Pinpoint the cell where the given text exists, returning its [x, y] midpoint coordinate. 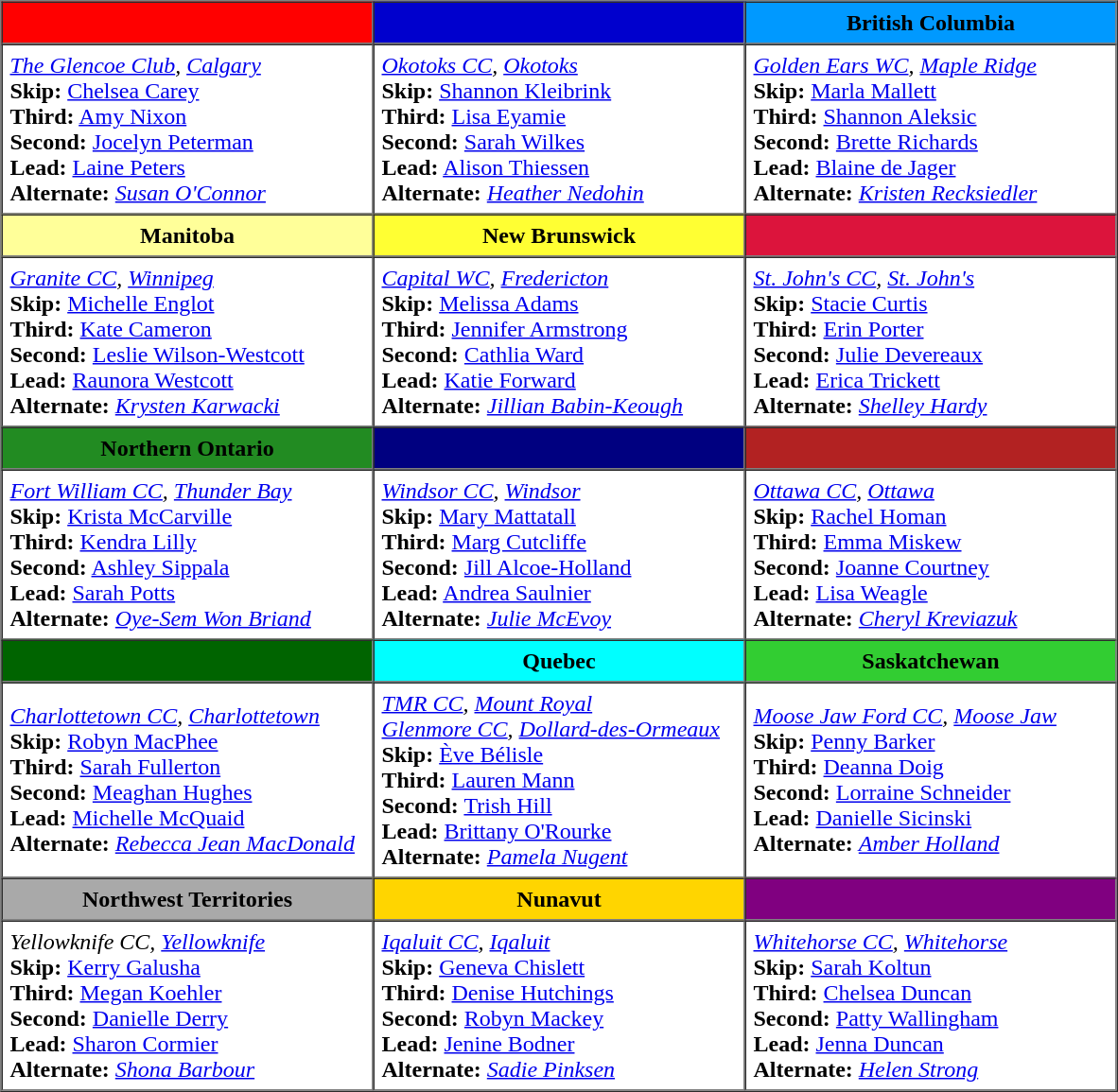
Windsor CC, WindsorSkip: Mary Mattatall Third: Marg Cutcliffe Second: Jill Alcoe-Holland Lead: Andrea Saulnier Alternate: Julie McEvoy [558, 554]
Capital WC, FrederictonSkip: Melissa Adams Third: Jennifer Armstrong Second: Cathlia Ward Lead: Katie Forward Alternate: Jillian Babin-Keough [558, 342]
Quebec [558, 660]
Whitehorse CC, WhitehorseSkip: Sarah Koltun Third: Chelsea Duncan Second: Patty Wallingham Lead: Jenna Duncan Alternate: Helen Strong [931, 1006]
St. John's CC, St. John'sSkip: Stacie Curtis Third: Erin Porter Second: Julie Devereaux Lead: Erica Trickett Alternate: Shelley Hardy [931, 342]
Ottawa CC, OttawaSkip: Rachel Homan Third: Emma Miskew Second: Joanne Courtney Lead: Lisa Weagle Alternate: Cheryl Kreviazuk [931, 554]
Fort William CC, Thunder BaySkip: Krista McCarville Third: Kendra Lilly Second: Ashley Sippala Lead: Sarah Potts Alternate: Oye-Sem Won Briand [187, 554]
Manitoba [187, 234]
Granite CC, WinnipegSkip: Michelle Englot Third: Kate Cameron Second: Leslie Wilson-Westcott Lead: Raunora Westcott Alternate: Krysten Karwacki [187, 342]
British Columbia [931, 23]
Saskatchewan [931, 660]
Northern Ontario [187, 448]
Iqaluit CC, IqaluitSkip: Geneva Chislett Third: Denise Hutchings Second: Robyn Mackey Lead: Jenine Bodner Alternate: Sadie Pinksen [558, 1006]
Moose Jaw Ford CC, Moose JawSkip: Penny Barker Third: Deanna Doig Second: Lorraine Schneider Lead: Danielle Sicinski Alternate: Amber Holland [931, 781]
Northwest Territories [187, 898]
Okotoks CC, OkotoksSkip: Shannon Kleibrink Third: Lisa Eyamie Second: Sarah Wilkes Lead: Alison Thiessen Alternate: Heather Nedohin [558, 129]
Yellowknife CC, YellowknifeSkip: Kerry Galusha Third: Megan Koehler Second: Danielle Derry Lead: Sharon Cormier Alternate: Shona Barbour [187, 1006]
Nunavut [558, 898]
The Glencoe Club, CalgarySkip: Chelsea Carey Third: Amy Nixon Second: Jocelyn Peterman Lead: Laine Peters Alternate: Susan O'Connor [187, 129]
New Brunswick [558, 234]
Golden Ears WC, Maple RidgeSkip: Marla Mallett Third: Shannon Aleksic Second: Brette Richards Lead: Blaine de Jager Alternate: Kristen Recksiedler [931, 129]
